Identify which cell holds the provided text, then report its (X, Y) central coordinate. 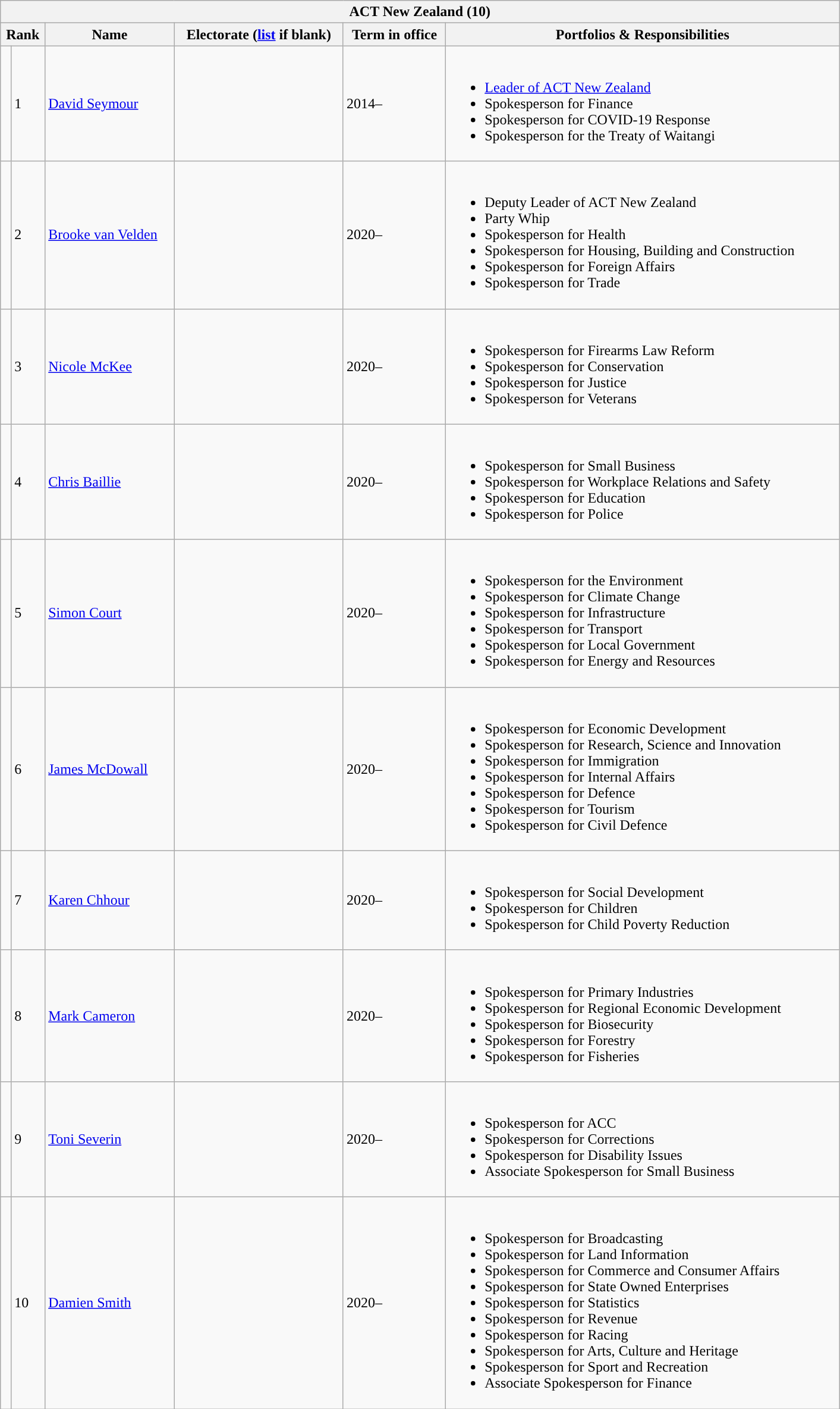
2 (29, 235)
Spokesperson for Social DevelopmentSpokesperson for ChildrenSpokesperson for Child Poverty Reduction (643, 900)
Portfolios & Responsibilities (643, 34)
Toni Severin (109, 1139)
10 (29, 1303)
Chris Baillie (109, 482)
Term in office (394, 34)
Name (109, 34)
Rank (23, 34)
Electorate (list if blank) (259, 34)
Brooke van Velden (109, 235)
9 (29, 1139)
Mark Cameron (109, 1016)
Leader of ACT New ZealandSpokesperson for FinanceSpokesperson for COVID-19 ResponseSpokesperson for the Treaty of Waitangi (643, 103)
Spokesperson for ACCSpokesperson for CorrectionsSpokesperson for Disability IssuesAssociate Spokesperson for Small Business (643, 1139)
James McDowall (109, 768)
2014– (394, 103)
David Seymour (109, 103)
3 (29, 366)
Damien Smith (109, 1303)
6 (29, 768)
5 (29, 613)
Karen Chhour (109, 900)
Spokesperson for Small BusinessSpokesperson for Workplace Relations and SafetySpokesperson for EducationSpokesperson for Police (643, 482)
4 (29, 482)
8 (29, 1016)
ACT New Zealand (10) (420, 12)
Simon Court (109, 613)
Spokesperson for Firearms Law ReformSpokesperson for ConservationSpokesperson for JusticeSpokesperson for Veterans (643, 366)
Nicole McKee (109, 366)
7 (29, 900)
1 (29, 103)
